Scan for the cell matching the given text and deliver its [x, y] coordinate at center. 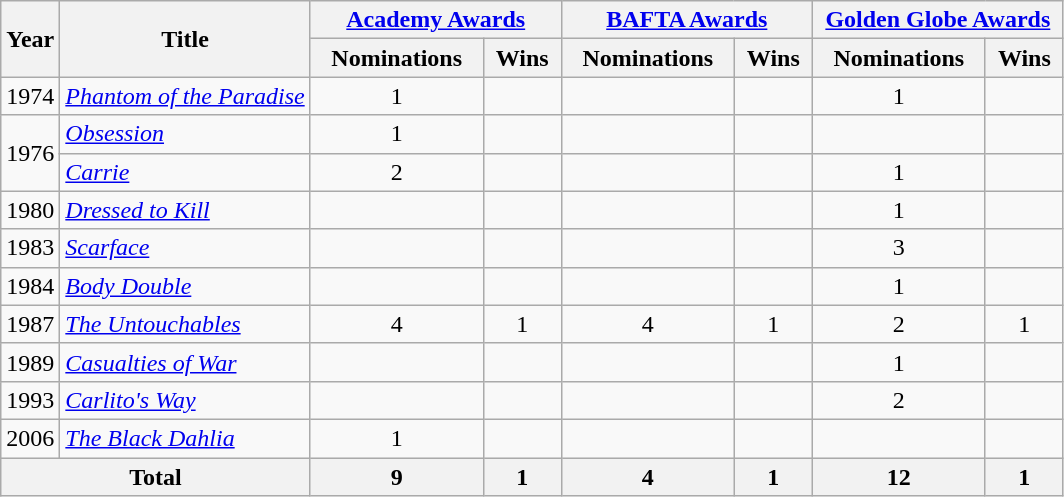
1984 [30, 286]
Academy Awards [436, 20]
Phantom of the Paradise [185, 96]
1976 [30, 153]
The Black Dahlia [185, 438]
Body Double [185, 286]
1974 [30, 96]
Dressed to Kill [185, 210]
Carrie [185, 172]
Obsession [185, 134]
9 [396, 477]
1993 [30, 400]
Title [185, 39]
BAFTA Awards [686, 20]
2006 [30, 438]
1983 [30, 248]
Golden Globe Awards [938, 20]
Scarface [185, 248]
1989 [30, 362]
1980 [30, 210]
1987 [30, 324]
12 [898, 477]
Year [30, 39]
The Untouchables [185, 324]
Total [156, 477]
Casualties of War [185, 362]
3 [898, 248]
Carlito's Way [185, 400]
